For the text-containing cell, return its midpoint in (x, y) coordinate format. 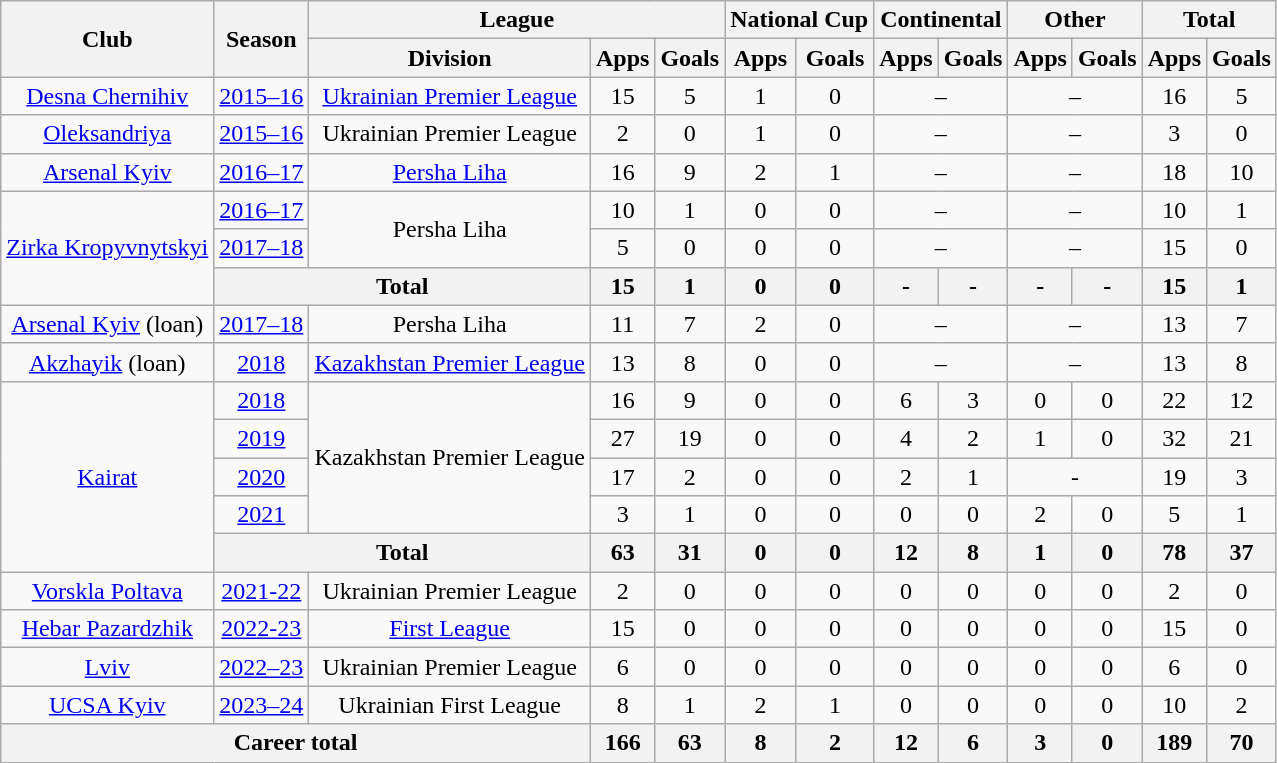
Lviv (108, 667)
2022–23 (262, 667)
Zirka Kropyvnytskyi (108, 248)
Other (1075, 20)
2019 (262, 438)
Vorskla Poltava (108, 591)
Continental (941, 20)
Ukrainian First League (450, 705)
27 (622, 438)
189 (1174, 743)
Kairat (108, 476)
18 (1174, 172)
22 (1174, 400)
78 (1174, 553)
Division (450, 58)
2020 (262, 477)
2022-23 (262, 629)
Season (262, 39)
Arsenal Kyiv (loan) (108, 324)
Hebar Pazardzhik (108, 629)
Career total (296, 743)
32 (1174, 438)
31 (690, 553)
2021 (262, 515)
37 (1242, 553)
National Cup (800, 20)
First League (450, 629)
21 (1242, 438)
Club (108, 39)
Oleksandriya (108, 134)
166 (622, 743)
League (517, 20)
2023–24 (262, 705)
4 (906, 438)
UCSA Kyiv (108, 705)
Desna Chernihiv (108, 96)
Arsenal Kyiv (108, 172)
17 (622, 477)
Akzhayik (loan) (108, 362)
2021-22 (262, 591)
70 (1242, 743)
11 (622, 324)
